Return the (x, y) coordinate for the center point of the cell that contains the specified text.  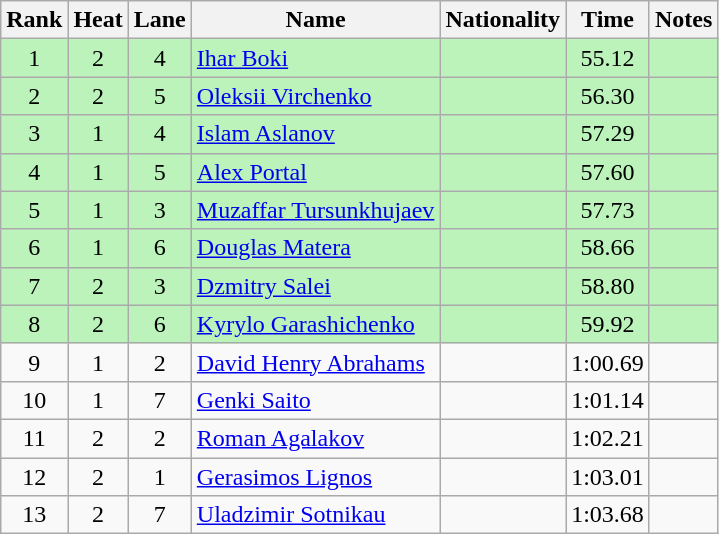
1:01.14 (608, 400)
57.60 (608, 172)
Gerasimos Lignos (316, 477)
12 (34, 477)
Muzaffar Tursunkhujaev (316, 210)
Kyrylo Garashichenko (316, 324)
58.80 (608, 286)
10 (34, 400)
Genki Saito (316, 400)
Name (316, 20)
Nationality (503, 20)
11 (34, 438)
Notes (683, 20)
59.92 (608, 324)
Islam Aslanov (316, 134)
Roman Agalakov (316, 438)
Uladzimir Sotnikau (316, 515)
13 (34, 515)
58.66 (608, 248)
57.29 (608, 134)
Lane (160, 20)
Time (608, 20)
David Henry Abrahams (316, 362)
Alex Portal (316, 172)
1:03.01 (608, 477)
55.12 (608, 58)
Dzmitry Salei (316, 286)
Ihar Boki (316, 58)
Heat (98, 20)
1:00.69 (608, 362)
Oleksii Virchenko (316, 96)
Douglas Matera (316, 248)
1:03.68 (608, 515)
56.30 (608, 96)
57.73 (608, 210)
Rank (34, 20)
1:02.21 (608, 438)
8 (34, 324)
9 (34, 362)
